Output the (X, Y) coordinate of the center of the cell containing the given text.  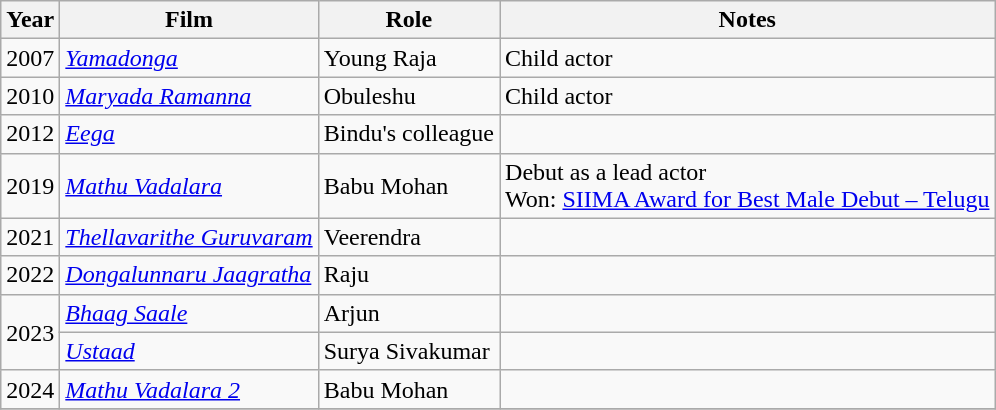
Bindu's colleague (408, 134)
Raju (408, 275)
Mathu Vadalara (189, 186)
2023 (30, 332)
Arjun (408, 313)
2019 (30, 186)
Young Raja (408, 58)
Veerendra (408, 237)
Yamadonga (189, 58)
Thellavarithe Guruvaram (189, 237)
2007 (30, 58)
Surya Sivakumar (408, 351)
Ustaad (189, 351)
2012 (30, 134)
2010 (30, 96)
Mathu Vadalara 2 (189, 389)
Debut as a lead actorWon: SIIMA Award for Best Male Debut – Telugu (748, 186)
2021 (30, 237)
Film (189, 20)
Eega (189, 134)
Obuleshu (408, 96)
Role (408, 20)
2024 (30, 389)
Bhaag Saale (189, 313)
Maryada Ramanna (189, 96)
2022 (30, 275)
Dongalunnaru Jaagratha (189, 275)
Year (30, 20)
Notes (748, 20)
